From the cell containing the given text, extract its center point as [X, Y] coordinate. 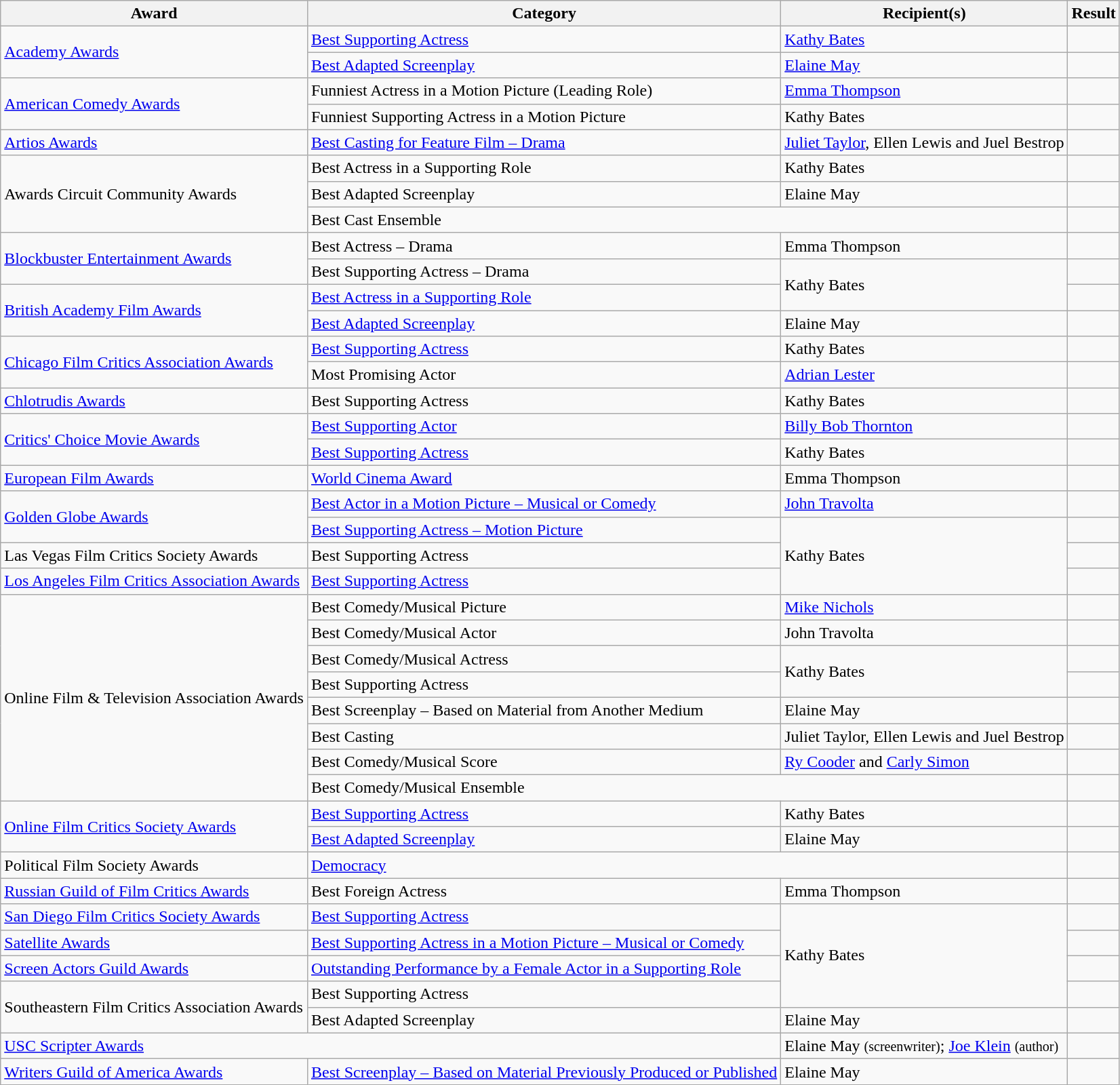
Writers Guild of America Awards [155, 1071]
Best Comedy/Musical Actress [544, 658]
USC Scripter Awards [391, 1046]
Category [544, 14]
American Comedy Awards [155, 104]
Best Supporting Actor [544, 427]
Critics' Choice Movie Awards [155, 439]
Chlotrudis Awards [155, 401]
Award [155, 14]
Best Cast Ensemble [687, 220]
Awards Circuit Community Awards [155, 194]
Russian Guild of Film Critics Awards [155, 891]
Best Supporting Actress – Motion Picture [544, 530]
Screen Actors Guild Awards [155, 968]
Best Actress – Drama [544, 245]
Best Comedy/Musical Score [544, 762]
San Diego Film Critics Society Awards [155, 917]
Academy Awards [155, 52]
Billy Bob Thornton [925, 427]
World Cinema Award [544, 478]
Most Promising Actor [544, 375]
Golden Globe Awards [155, 517]
Satellite Awards [155, 943]
European Film Awards [155, 478]
Outstanding Performance by a Female Actor in a Supporting Role [544, 968]
Chicago Film Critics Association Awards [155, 362]
Mike Nichols [925, 607]
Ry Cooder and Carly Simon [925, 762]
Best Casting [544, 736]
Funniest Supporting Actress in a Motion Picture [544, 117]
Best Foreign Actress [544, 891]
Best Comedy/Musical Ensemble [687, 788]
Best Casting for Feature Film – Drama [544, 142]
Best Actor in a Motion Picture – Musical or Comedy [544, 504]
Funniest Actress in a Motion Picture (Leading Role) [544, 91]
Online Film & Television Association Awards [155, 697]
Los Angeles Film Critics Association Awards [155, 581]
Blockbuster Entertainment Awards [155, 258]
Recipient(s) [925, 14]
Elaine May (screenwriter); Joe Klein (author) [925, 1046]
Result [1094, 14]
Southeastern Film Critics Association Awards [155, 1007]
Best Supporting Actress in a Motion Picture – Musical or Comedy [544, 943]
Artios Awards [155, 142]
Adrian Lester [925, 375]
Best Supporting Actress – Drama [544, 271]
Best Comedy/Musical Picture [544, 607]
Las Vegas Film Critics Society Awards [155, 555]
Democracy [687, 865]
Best Comedy/Musical Actor [544, 633]
Best Screenplay – Based on Material Previously Produced or Published [544, 1071]
Political Film Society Awards [155, 865]
British Academy Film Awards [155, 310]
Best Screenplay – Based on Material from Another Medium [544, 710]
Online Film Critics Society Awards [155, 827]
